Search for the cell housing the specified text and yield its [X, Y] center coordinate. 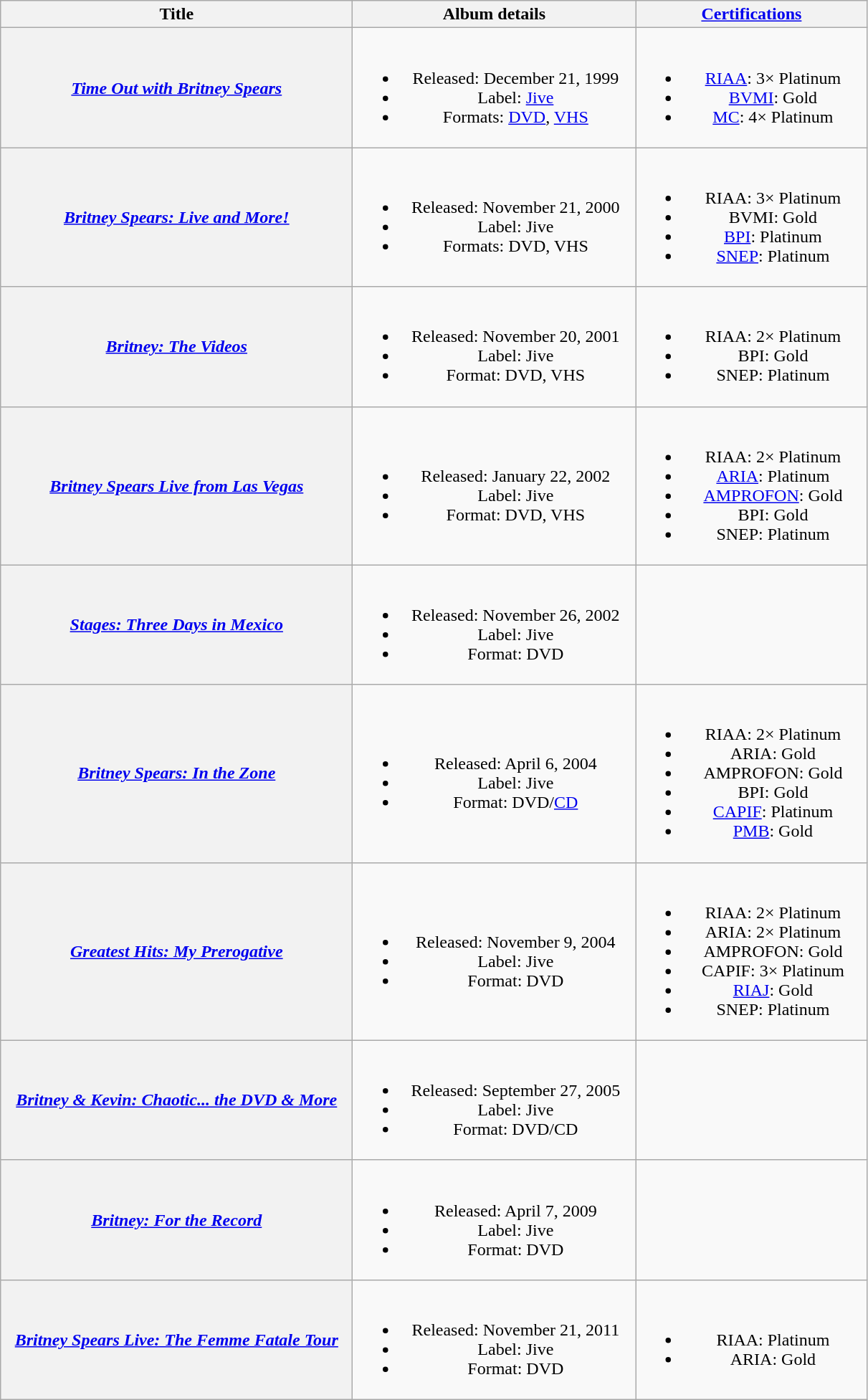
RIAA: 3× PlatinumBVMI: GoldBPI: PlatinumSNEP: Platinum [751, 217]
Britney Spears Live: The Femme Fatale Tour [176, 1339]
Released: January 22, 2002Label: JiveFormat: DVD, VHS [495, 486]
Britney: For the Record [176, 1220]
RIAA: 2× PlatinumARIA: GoldAMPROFON: GoldBPI: GoldCAPIF: PlatinumPMB: Gold [751, 773]
RIAA: 2× PlatinumBPI: GoldSNEP: Platinum [751, 347]
Released: November 26, 2002Label: JiveFormat: DVD [495, 625]
Certifications [751, 14]
Britney Spears: In the Zone [176, 773]
RIAA: 2× PlatinumARIA: 2× PlatinumAMPROFON: GoldCAPIF: 3× PlatinumRIAJ: GoldSNEP: Platinum [751, 951]
Britney Spears Live from Las Vegas [176, 486]
RIAA: 2× PlatinumARIA: PlatinumAMPROFON: GoldBPI: GoldSNEP: Platinum [751, 486]
Greatest Hits: My Prerogative [176, 951]
Released: November 20, 2001Label: JiveFormat: DVD, VHS [495, 347]
Released: November 21, 2000Label: JiveFormats: DVD, VHS [495, 217]
RIAA: 3× PlatinumBVMI: GoldMC: 4× Platinum [751, 87]
Britney: The Videos [176, 347]
Stages: Three Days in Mexico [176, 625]
Released: April 6, 2004Label: JiveFormat: DVD/CD [495, 773]
Released: November 21, 2011Label: JiveFormat: DVD [495, 1339]
Time Out with Britney Spears [176, 87]
Released: April 7, 2009Label: JiveFormat: DVD [495, 1220]
Album details [495, 14]
Released: November 9, 2004Label: JiveFormat: DVD [495, 951]
Britney & Kevin: Chaotic... the DVD & More [176, 1100]
Title [176, 14]
Released: December 21, 1999Label: JiveFormats: DVD, VHS [495, 87]
Released: September 27, 2005Label: JiveFormat: DVD/CD [495, 1100]
Britney Spears: Live and More! [176, 217]
RIAA: PlatinumARIA: Gold [751, 1339]
